Detect which cell encompasses the target text, then output its [X, Y] center coordinate. 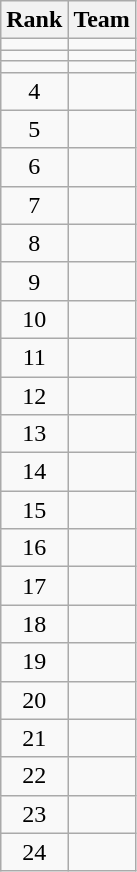
11 [34, 357]
22 [34, 776]
21 [34, 738]
10 [34, 319]
Rank [34, 20]
5 [34, 129]
19 [34, 662]
15 [34, 510]
9 [34, 281]
17 [34, 586]
6 [34, 167]
20 [34, 700]
Team [102, 20]
12 [34, 395]
23 [34, 814]
24 [34, 852]
18 [34, 624]
14 [34, 472]
8 [34, 243]
13 [34, 434]
4 [34, 91]
16 [34, 548]
7 [34, 205]
